Find where the given text appears and provide that cell's center as [X, Y] coordinate. 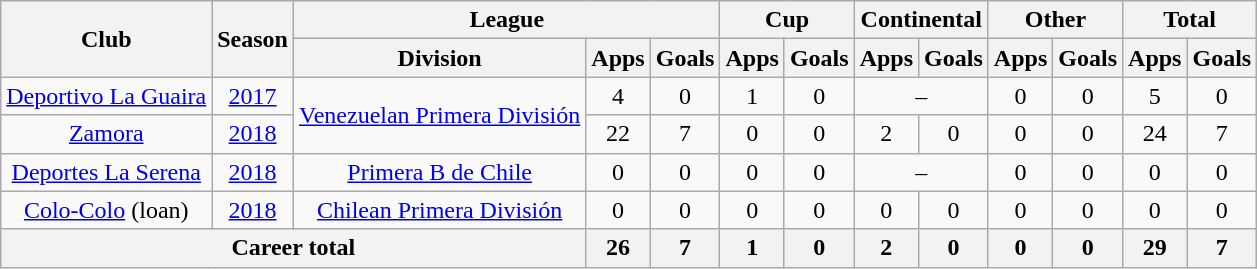
Cup [787, 20]
Zamora [106, 134]
Deportes La Serena [106, 172]
Venezuelan Primera División [439, 115]
Continental [921, 20]
Deportivo La Guaira [106, 96]
26 [618, 248]
24 [1155, 134]
Season [253, 39]
Primera B de Chile [439, 172]
Division [439, 58]
Total [1190, 20]
22 [618, 134]
Chilean Primera División [439, 210]
Club [106, 39]
Other [1055, 20]
29 [1155, 248]
5 [1155, 96]
Career total [294, 248]
4 [618, 96]
2017 [253, 96]
League [506, 20]
Colo-Colo (loan) [106, 210]
